From the cell containing the given text, extract its center point as [X, Y] coordinate. 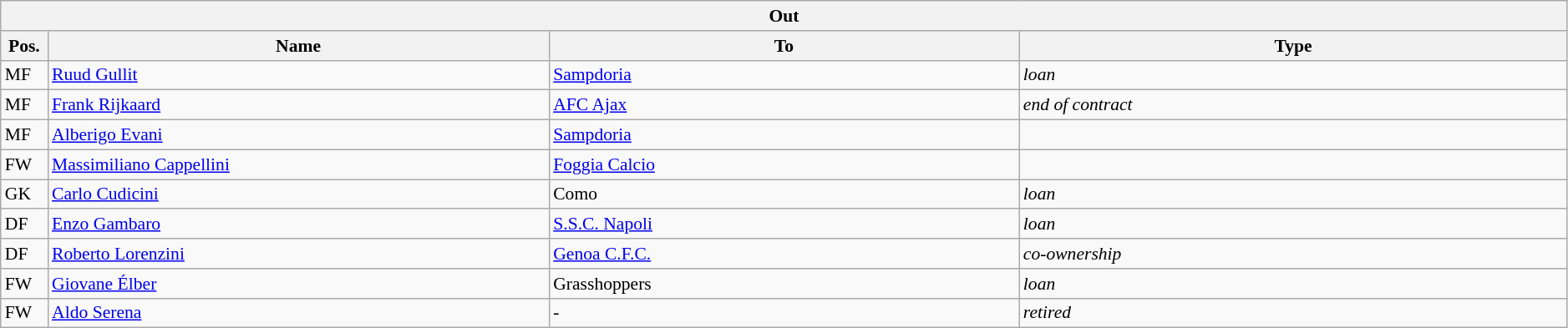
Alberigo Evani [298, 135]
Aldo Serena [298, 313]
retired [1293, 313]
GK [24, 194]
Type [1293, 46]
Roberto Lorenzini [298, 254]
co-ownership [1293, 254]
Enzo Gambaro [298, 225]
AFC Ajax [784, 105]
S.S.C. Napoli [784, 225]
To [784, 46]
- [784, 313]
Como [784, 194]
Massimiliano Cappellini [298, 164]
Out [784, 16]
Frank Rijkaard [298, 105]
Giovane Élber [298, 284]
Pos. [24, 46]
Name [298, 46]
Foggia Calcio [784, 164]
Carlo Cudicini [298, 194]
Ruud Gullit [298, 75]
Grasshoppers [784, 284]
Genoa C.F.C. [784, 254]
end of contract [1293, 105]
